Detect which cell encompasses the target text, then output its [x, y] center coordinate. 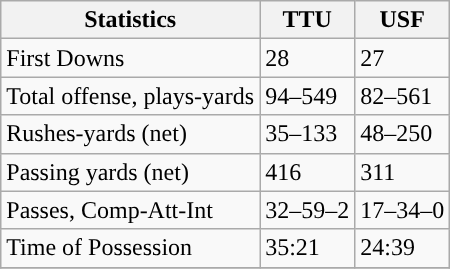
Passing yards (net) [130, 172]
Total offense, plays-yards [130, 96]
48–250 [402, 134]
Rushes-yards (net) [130, 134]
Passes, Comp-Att-Int [130, 210]
Statistics [130, 20]
32–59–2 [308, 210]
17–34–0 [402, 210]
311 [402, 172]
416 [308, 172]
28 [308, 58]
82–561 [402, 96]
USF [402, 20]
27 [402, 58]
Time of Possession [130, 248]
94–549 [308, 96]
35:21 [308, 248]
First Downs [130, 58]
35–133 [308, 134]
24:39 [402, 248]
TTU [308, 20]
